Capture the cell that displays the provided text and extract its (X, Y) central coordinate. 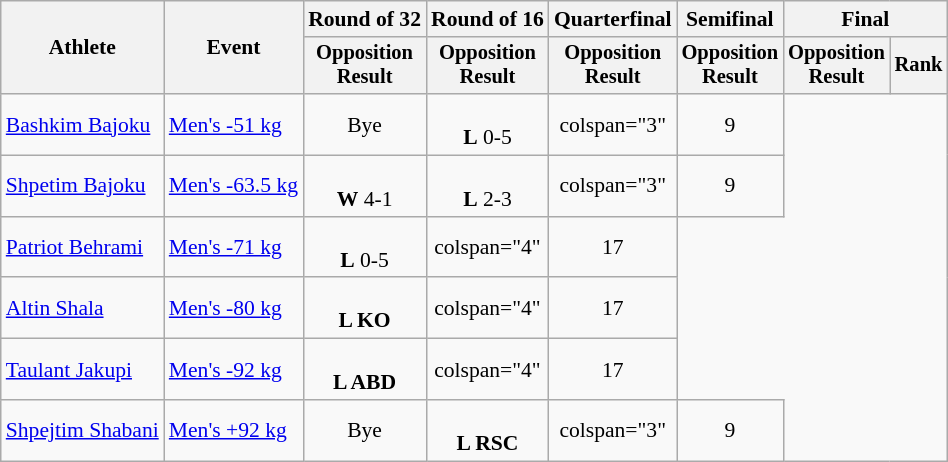
Bashkim Bajoku (82, 124)
Final (865, 19)
Event (234, 48)
Round of 32 (364, 19)
Athlete (82, 48)
Round of 16 (488, 19)
Taulant Jakupi (82, 370)
Men's -51 kg (234, 124)
Quarterfinal (613, 19)
Shpejtim Shabani (82, 430)
W 4-1 (364, 186)
L ABD (364, 370)
Men's -71 kg (234, 248)
Shpetim Bajoku (82, 186)
L KO (364, 308)
Men's -63.5 kg (234, 186)
Patriot Behrami (82, 248)
Men's +92 kg (234, 430)
Rank (919, 66)
L 2-3 (488, 186)
Semifinal (730, 19)
Altin Shala (82, 308)
Men's -80 kg (234, 308)
Men's -92 kg (234, 370)
L RSC (488, 430)
